Capture the cell that displays the provided text and extract its (X, Y) central coordinate. 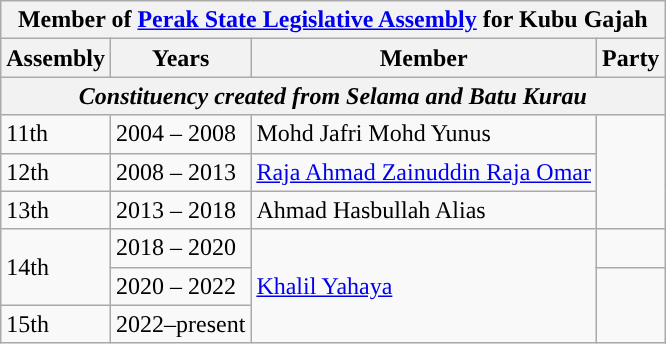
Raja Ahmad Zainuddin Raja Omar (424, 172)
2018 – 2020 (180, 248)
Constituency created from Selama and Batu Kurau (333, 96)
Ahmad Hasbullah Alias (424, 210)
11th (56, 134)
2013 – 2018 (180, 210)
Party (631, 58)
12th (56, 172)
2022–present (180, 324)
Khalil Yahaya (424, 286)
Assembly (56, 58)
15th (56, 324)
14th (56, 267)
2008 – 2013 (180, 172)
Member (424, 58)
Years (180, 58)
Member of Perak State Legislative Assembly for Kubu Gajah (333, 20)
13th (56, 210)
2004 – 2008 (180, 134)
2020 – 2022 (180, 286)
Mohd Jafri Mohd Yunus (424, 134)
